Output the [x, y] coordinate of the center of the cell containing the given text.  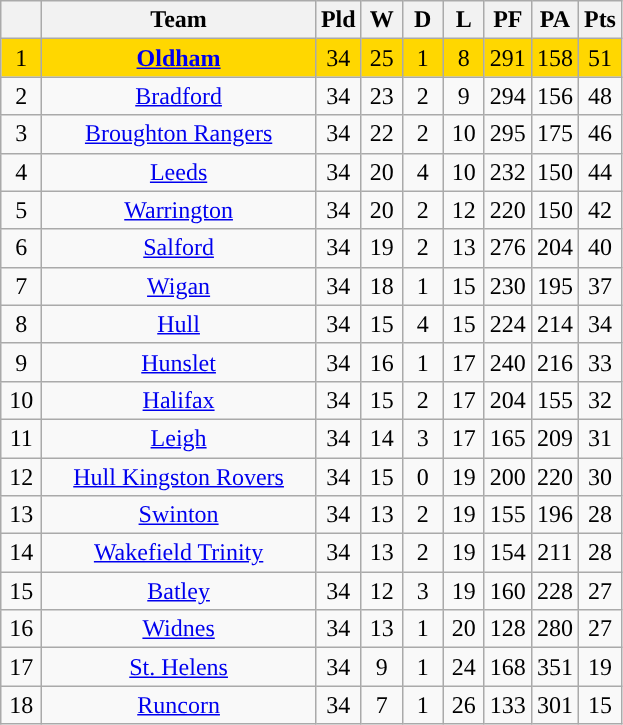
Salford [179, 248]
175 [554, 134]
165 [508, 438]
156 [554, 96]
160 [508, 591]
224 [508, 324]
291 [508, 58]
Oldham [179, 58]
33 [600, 362]
128 [508, 629]
Wigan [179, 286]
6 [22, 248]
Warrington [179, 210]
Hull Kingston Rovers [179, 477]
44 [600, 172]
294 [508, 96]
Bradford [179, 96]
200 [508, 477]
Hunslet [179, 362]
40 [600, 248]
25 [382, 58]
31 [600, 438]
W [382, 20]
St. Helens [179, 667]
228 [554, 591]
PA [554, 20]
Broughton Rangers [179, 134]
Wakefield Trinity [179, 553]
195 [554, 286]
211 [554, 553]
48 [600, 96]
301 [554, 705]
Leigh [179, 438]
51 [600, 58]
240 [508, 362]
295 [508, 134]
Pld [338, 20]
232 [508, 172]
11 [22, 438]
Swinton [179, 515]
280 [554, 629]
Pts [600, 20]
Halifax [179, 400]
30 [600, 477]
216 [554, 362]
133 [508, 705]
22 [382, 134]
37 [600, 286]
24 [464, 667]
23 [382, 96]
Runcorn [179, 705]
32 [600, 400]
5 [22, 210]
Hull [179, 324]
46 [600, 134]
Team [179, 20]
214 [554, 324]
276 [508, 248]
26 [464, 705]
D [422, 20]
154 [508, 553]
168 [508, 667]
L [464, 20]
Widnes [179, 629]
158 [554, 58]
42 [600, 210]
230 [508, 286]
196 [554, 515]
209 [554, 438]
351 [554, 667]
Leeds [179, 172]
Batley [179, 591]
0 [422, 477]
PF [508, 20]
